Search for the cell housing the specified text and yield its [X, Y] center coordinate. 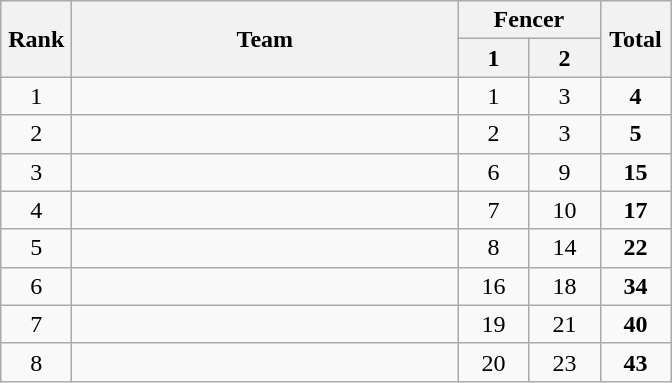
40 [636, 324]
23 [564, 362]
17 [636, 210]
43 [636, 362]
19 [494, 324]
16 [494, 286]
Team [265, 39]
22 [636, 248]
14 [564, 248]
21 [564, 324]
15 [636, 172]
Total [636, 39]
18 [564, 286]
9 [564, 172]
34 [636, 286]
20 [494, 362]
10 [564, 210]
Fencer [529, 20]
Rank [36, 39]
